Search for the cell housing the specified text and yield its (X, Y) center coordinate. 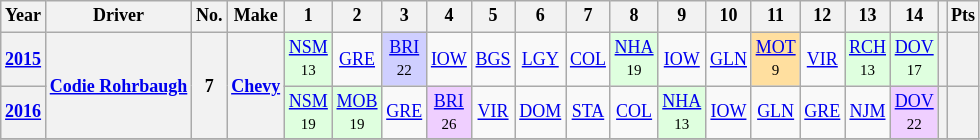
NSM19 (308, 113)
No. (210, 16)
2016 (24, 113)
STA (588, 113)
MOT9 (776, 59)
3 (404, 16)
12 (822, 16)
9 (682, 16)
RCH13 (868, 59)
Chevy (256, 86)
DOM (540, 113)
2 (357, 16)
DOV22 (914, 113)
5 (493, 16)
Driver (118, 16)
4 (450, 16)
NSM13 (308, 59)
13 (868, 16)
2015 (24, 59)
BGS (493, 59)
Make (256, 16)
BRI22 (404, 59)
LGY (540, 59)
Year (24, 16)
BRI26 (450, 113)
NHA13 (682, 113)
Pts (964, 16)
Codie Rohrbaugh (118, 86)
6 (540, 16)
8 (634, 16)
MOB19 (357, 113)
11 (776, 16)
DOV17 (914, 59)
14 (914, 16)
10 (729, 16)
NJM (868, 113)
1 (308, 16)
NHA19 (634, 59)
